Return the (X, Y) coordinate for the center point of the cell that contains the specified text.  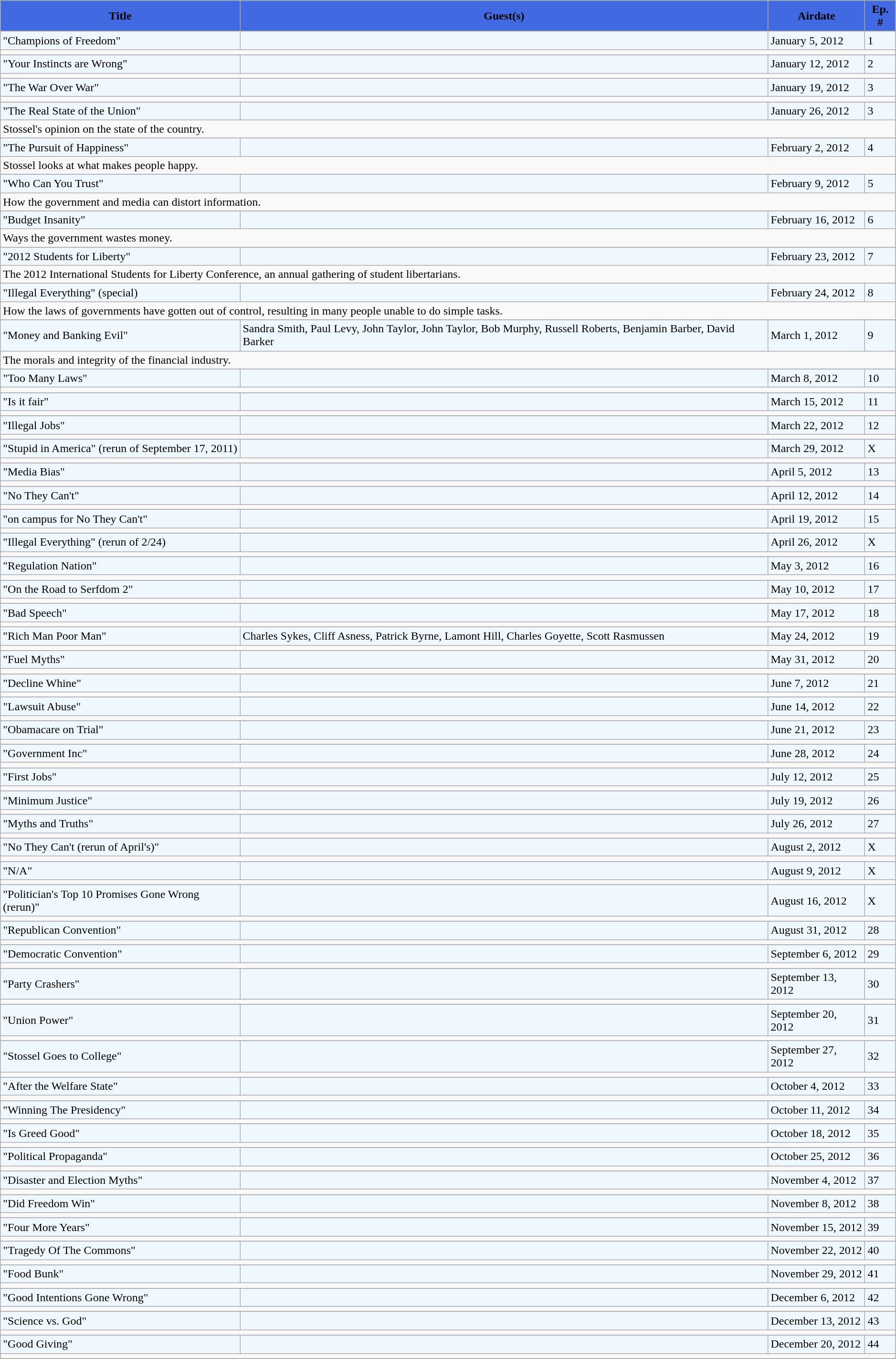
"Illegal Everything" (special) (120, 293)
November 4, 2012 (816, 1180)
39 (880, 1227)
April 26, 2012 (816, 542)
"Budget Insanity" (120, 220)
"Union Power" (120, 1020)
October 25, 2012 (816, 1157)
7 (880, 256)
"No They Can't" (120, 495)
September 6, 2012 (816, 954)
June 28, 2012 (816, 753)
July 12, 2012 (816, 777)
"Illegal Jobs" (120, 425)
"Tragedy Of The Commons" (120, 1250)
November 8, 2012 (816, 1203)
April 5, 2012 (816, 472)
"Too Many Laws" (120, 378)
18 (880, 612)
"First Jobs" (120, 777)
September 20, 2012 (816, 1020)
Charles Sykes, Cliff Asness, Patrick Byrne, Lamont Hill, Charles Goyette, Scott Rasmussen (504, 636)
January 12, 2012 (816, 64)
August 16, 2012 (816, 900)
"The Pursuit of Happiness" (120, 147)
"Lawsuit Abuse" (120, 706)
16 (880, 566)
August 2, 2012 (816, 847)
May 10, 2012 (816, 589)
January 5, 2012 (816, 41)
"Good Intentions Gone Wrong" (120, 1297)
41 (880, 1274)
March 8, 2012 (816, 378)
19 (880, 636)
42 (880, 1297)
"Stupid in America" (rerun of September 17, 2011) (120, 448)
Title (120, 16)
36 (880, 1157)
9 (880, 335)
October 18, 2012 (816, 1133)
The 2012 International Students for Liberty Conference, an annual gathering of student libertarians. (448, 274)
"N/A" (120, 871)
July 19, 2012 (816, 800)
"Democratic Convention" (120, 954)
44 (880, 1344)
35 (880, 1133)
1 (880, 41)
August 9, 2012 (816, 871)
"Did Freedom Win" (120, 1203)
12 (880, 425)
"The War Over War" (120, 87)
How the laws of governments have gotten out of control, resulting in many people unable to do simple tasks. (448, 311)
24 (880, 753)
February 24, 2012 (816, 293)
Sandra Smith, Paul Levy, John Taylor, John Taylor, Bob Murphy, Russell Roberts, Benjamin Barber, David Barker (504, 335)
"Minimum Justice" (120, 800)
Guest(s) (504, 16)
"Obamacare on Trial" (120, 730)
22 (880, 706)
23 (880, 730)
December 13, 2012 (816, 1321)
"Food Bunk" (120, 1274)
31 (880, 1020)
January 19, 2012 (816, 87)
30 (880, 983)
25 (880, 777)
"Republican Convention" (120, 930)
"Your Instincts are Wrong" (120, 64)
February 23, 2012 (816, 256)
"Who Can You Trust" (120, 183)
40 (880, 1250)
27 (880, 823)
17 (880, 589)
20 (880, 660)
September 13, 2012 (816, 983)
December 20, 2012 (816, 1344)
March 15, 2012 (816, 401)
April 19, 2012 (816, 519)
"Disaster and Election Myths" (120, 1180)
"Political Propaganda" (120, 1157)
March 29, 2012 (816, 448)
March 22, 2012 (816, 425)
"Good Giving" (120, 1344)
"Politician's Top 10 Promises Gone Wrong (rerun)" (120, 900)
38 (880, 1203)
July 26, 2012 (816, 823)
November 22, 2012 (816, 1250)
8 (880, 293)
May 3, 2012 (816, 566)
"Science vs. God" (120, 1321)
15 (880, 519)
February 2, 2012 (816, 147)
6 (880, 220)
37 (880, 1180)
June 14, 2012 (816, 706)
November 29, 2012 (816, 1274)
33 (880, 1086)
"Rich Man Poor Man" (120, 636)
2 (880, 64)
"Is Greed Good" (120, 1133)
December 6, 2012 (816, 1297)
Stossel's opinion on the state of the country. (448, 129)
"Media Bias" (120, 472)
Airdate (816, 16)
32 (880, 1056)
"Fuel Myths" (120, 660)
September 27, 2012 (816, 1056)
"Decline Whine" (120, 683)
5 (880, 183)
February 16, 2012 (816, 220)
"Four More Years" (120, 1227)
"Regulation Nation" (120, 566)
34 (880, 1110)
February 9, 2012 (816, 183)
Ways the government wastes money. (448, 238)
29 (880, 954)
June 21, 2012 (816, 730)
"No They Can't (rerun of April's)" (120, 847)
January 26, 2012 (816, 111)
14 (880, 495)
"Myths and Truths" (120, 823)
21 (880, 683)
13 (880, 472)
How the government and media can distort information. (448, 202)
April 12, 2012 (816, 495)
28 (880, 930)
May 24, 2012 (816, 636)
10 (880, 378)
August 31, 2012 (816, 930)
October 11, 2012 (816, 1110)
"on campus for No They Can't" (120, 519)
"Bad Speech" (120, 612)
"Party Crashers" (120, 983)
"Is it fair" (120, 401)
"Champions of Freedom" (120, 41)
Ep. # (880, 16)
October 4, 2012 (816, 1086)
"On the Road to Serfdom 2" (120, 589)
"Money and Banking Evil" (120, 335)
11 (880, 401)
26 (880, 800)
"The Real State of the Union" (120, 111)
"Illegal Everything" (rerun of 2/24) (120, 542)
"After the Welfare State" (120, 1086)
May 17, 2012 (816, 612)
43 (880, 1321)
"Government Inc" (120, 753)
4 (880, 147)
March 1, 2012 (816, 335)
Stossel looks at what makes people happy. (448, 165)
June 7, 2012 (816, 683)
"Stossel Goes to College" (120, 1056)
"Winning The Presidency" (120, 1110)
May 31, 2012 (816, 660)
November 15, 2012 (816, 1227)
The morals and integrity of the financial industry. (448, 360)
"2012 Students for Liberty" (120, 256)
